Search for the cell housing the specified text and yield its (x, y) center coordinate. 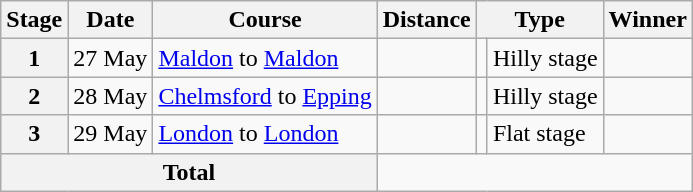
Winner (648, 20)
Distance (426, 20)
29 May (110, 134)
Course (265, 20)
2 (34, 96)
Maldon to Maldon (265, 58)
Type (540, 20)
1 (34, 58)
3 (34, 134)
Stage (34, 20)
27 May (110, 58)
Flat stage (545, 134)
Date (110, 20)
28 May (110, 96)
Total (189, 172)
Chelmsford to Epping (265, 96)
London to London (265, 134)
